Detect which cell encompasses the target text, then output its (x, y) center coordinate. 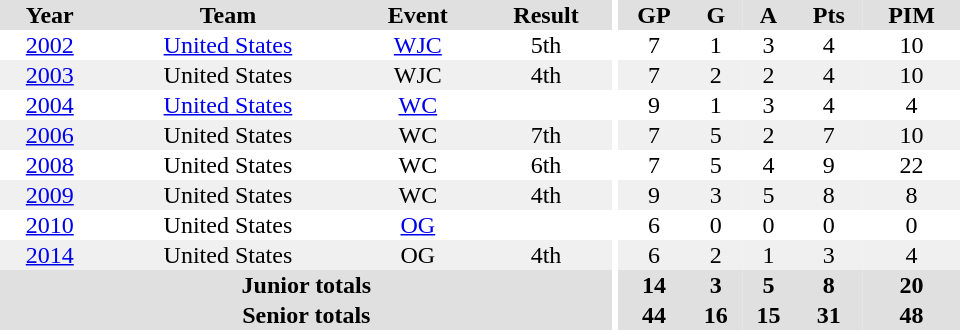
2014 (50, 255)
2002 (50, 45)
15 (768, 315)
Team (228, 15)
5th (546, 45)
6th (546, 165)
2003 (50, 75)
16 (716, 315)
7th (546, 135)
14 (654, 285)
Result (546, 15)
Senior totals (306, 315)
Pts (829, 15)
2004 (50, 105)
2009 (50, 195)
22 (912, 165)
Junior totals (306, 285)
44 (654, 315)
G (716, 15)
Year (50, 15)
PIM (912, 15)
GP (654, 15)
2006 (50, 135)
Event (418, 15)
20 (912, 285)
A (768, 15)
31 (829, 315)
2008 (50, 165)
48 (912, 315)
2010 (50, 225)
